Output the (X, Y) coordinate of the center of the cell containing the given text.  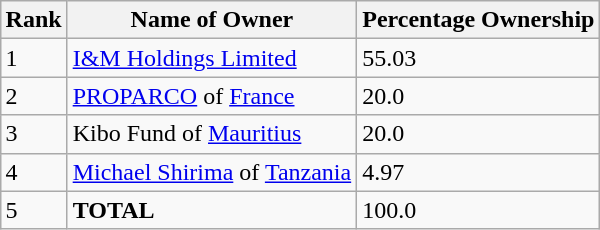
Kibo Fund of Mauritius (212, 134)
55.03 (478, 58)
3 (34, 134)
I&M Holdings Limited (212, 58)
100.0 (478, 210)
4 (34, 172)
Rank (34, 20)
TOTAL (212, 210)
1 (34, 58)
Michael Shirima of Tanzania (212, 172)
4.97 (478, 172)
Percentage Ownership (478, 20)
Name of Owner (212, 20)
PROPARCO of France (212, 96)
2 (34, 96)
5 (34, 210)
